From the cell containing the given text, extract its center point as [x, y] coordinate. 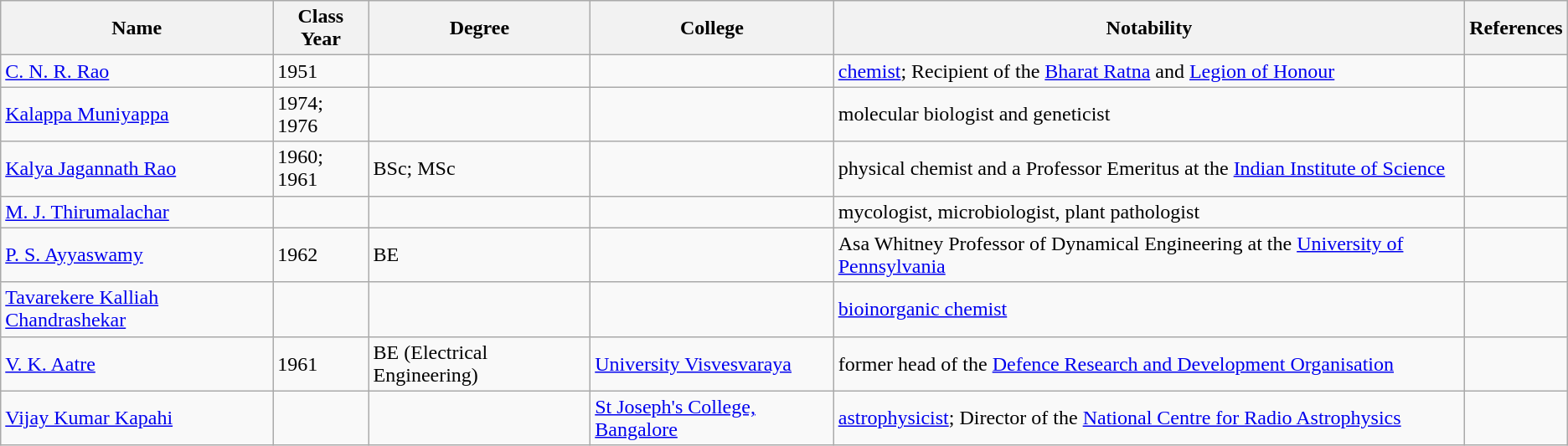
Name [137, 28]
bioinorganic chemist [1149, 310]
C. N. R. Rao [137, 71]
BSc; MSc [479, 169]
References [1516, 28]
mycologist, microbiologist, plant pathologist [1149, 212]
astrophysicist; Director of the National Centre for Radio Astrophysics [1149, 418]
College [712, 28]
Asa Whitney Professor of Dynamical Engineering at the University of Pennsylvania [1149, 254]
1974; 1976 [321, 114]
St Joseph's College, Bangalore [712, 418]
M. J. Thirumalachar [137, 212]
Notability [1149, 28]
University Visvesvaraya [712, 363]
1960; 1961 [321, 169]
molecular biologist and geneticist [1149, 114]
V. K. Aatre [137, 363]
BE (Electrical Engineering) [479, 363]
Degree [479, 28]
1962 [321, 254]
ClassYear [321, 28]
Kalya Jagannath Rao [137, 169]
BE [479, 254]
chemist; Recipient of the Bharat Ratna and Legion of Honour [1149, 71]
physical chemist and a Professor Emeritus at the Indian Institute of Science [1149, 169]
1951 [321, 71]
Kalappa Muniyappa [137, 114]
former head of the Defence Research and Development Organisation [1149, 363]
P. S. Ayyaswamy [137, 254]
1961 [321, 363]
Tavarekere Kalliah Chandrashekar [137, 310]
Vijay Kumar Kapahi [137, 418]
